Extract the [X, Y] coordinate from the center of the cell holding the provided text.  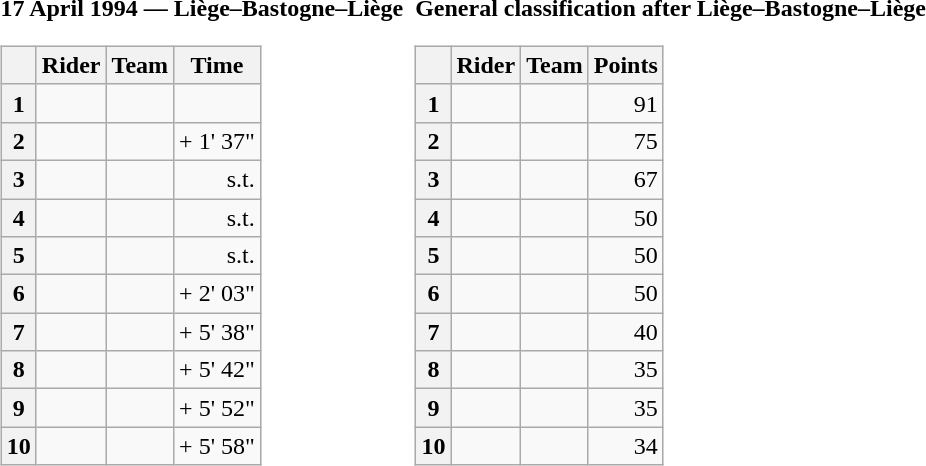
+ 5' 42" [218, 370]
34 [626, 446]
+ 5' 38" [218, 332]
+ 5' 52" [218, 408]
Points [626, 65]
+ 5' 58" [218, 446]
Time [218, 65]
75 [626, 141]
91 [626, 103]
67 [626, 179]
40 [626, 332]
+ 2' 03" [218, 294]
+ 1' 37" [218, 141]
